Detect which cell encompasses the target text, then output its (X, Y) center coordinate. 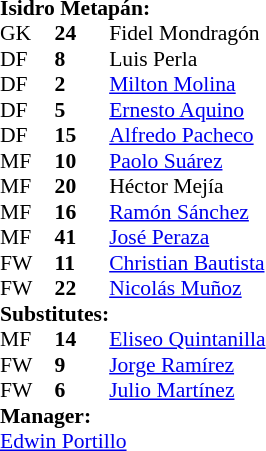
GK (28, 33)
Jorge Ramírez (187, 365)
41 (82, 237)
Paolo Suárez (187, 161)
Luis Perla (187, 59)
Substitutes: (54, 314)
Fidel Mondragón (187, 33)
5 (82, 110)
Alfredo Pacheco (187, 135)
11 (82, 263)
24 (82, 33)
6 (82, 391)
Christian Bautista (187, 263)
Eliseo Quintanilla (187, 339)
9 (82, 365)
Ramón Sánchez (187, 212)
16 (82, 212)
10 (82, 161)
Milton Molina (187, 85)
22 (82, 289)
14 (82, 339)
José Peraza (187, 237)
Ernesto Aquino (187, 110)
Nicolás Muñoz (187, 289)
8 (82, 59)
Julio Martínez (187, 391)
Manager: (133, 416)
15 (82, 135)
Héctor Mejía (187, 187)
20 (82, 187)
2 (82, 85)
